Detect which cell encompasses the target text, then output its [x, y] center coordinate. 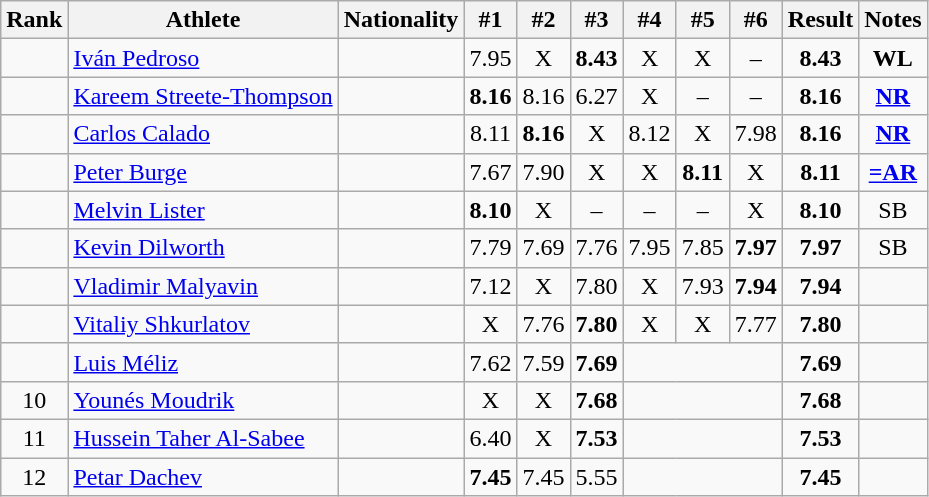
Iván Pedroso [203, 58]
#4 [650, 20]
7.12 [490, 286]
Kareem Streete-Thompson [203, 96]
6.27 [596, 96]
Notes [893, 20]
#3 [596, 20]
#1 [490, 20]
7.59 [544, 362]
Nationality [401, 20]
Melvin Lister [203, 210]
WL [893, 58]
Hussein Taher Al-Sabee [203, 438]
#5 [702, 20]
7.93 [702, 286]
7.98 [756, 134]
Kevin Dilworth [203, 248]
6.40 [490, 438]
Younés Moudrik [203, 400]
=AR [893, 172]
7.79 [490, 248]
10 [34, 400]
Carlos Calado [203, 134]
8.12 [650, 134]
Vladimir Malyavin [203, 286]
7.77 [756, 324]
Petar Dachev [203, 477]
7.67 [490, 172]
12 [34, 477]
Luis Méliz [203, 362]
#6 [756, 20]
Rank [34, 20]
7.62 [490, 362]
#2 [544, 20]
Athlete [203, 20]
Vitaliy Shkurlatov [203, 324]
Peter Burge [203, 172]
Result [820, 20]
11 [34, 438]
7.85 [702, 248]
7.90 [544, 172]
5.55 [596, 477]
